Return [X, Y] of the center of cell containing provided text 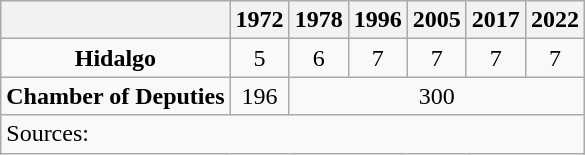
2022 [554, 20]
1978 [318, 20]
300 [436, 96]
196 [260, 96]
2017 [496, 20]
5 [260, 58]
6 [318, 58]
1996 [378, 20]
Hidalgo [116, 58]
2005 [436, 20]
Chamber of Deputies [116, 96]
Sources: [293, 134]
1972 [260, 20]
